Scan for the cell matching the given text and deliver its [X, Y] coordinate at center. 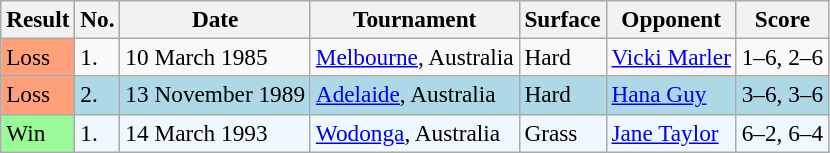
Date [215, 19]
3–6, 3–6 [782, 95]
Tournament [414, 19]
1–6, 2–6 [782, 57]
Result [38, 19]
10 March 1985 [215, 57]
Opponent [671, 19]
13 November 1989 [215, 95]
Melbourne, Australia [414, 57]
2. [98, 95]
6–2, 6–4 [782, 133]
Vicki Marler [671, 57]
Win [38, 133]
Wodonga, Australia [414, 133]
Score [782, 19]
Hana Guy [671, 95]
Jane Taylor [671, 133]
No. [98, 19]
14 March 1993 [215, 133]
Adelaide, Australia [414, 95]
Surface [562, 19]
Grass [562, 133]
